For the text-containing cell, return its midpoint in [X, Y] coordinate format. 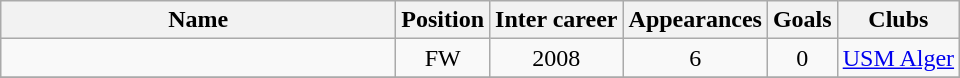
0 [802, 58]
2008 [556, 58]
Clubs [898, 20]
Position [443, 20]
USM Alger [898, 58]
Goals [802, 20]
Name [198, 20]
Inter career [556, 20]
FW [443, 58]
Appearances [695, 20]
6 [695, 58]
